Capture the cell that displays the provided text and extract its [X, Y] central coordinate. 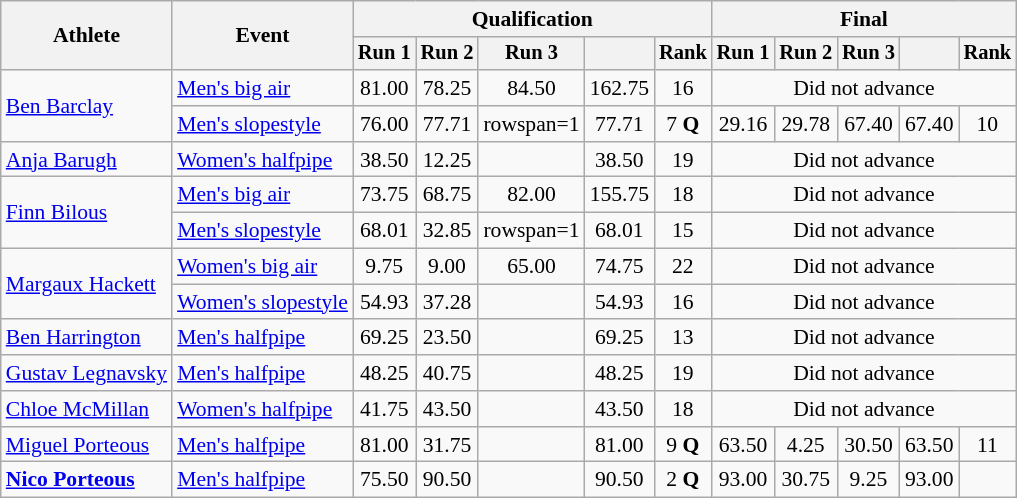
Athlete [86, 36]
Event [262, 36]
162.75 [620, 88]
Women's slopestyle [262, 302]
31.75 [448, 445]
82.00 [531, 195]
29.78 [806, 124]
73.75 [384, 195]
84.50 [531, 88]
12.25 [448, 160]
75.50 [384, 480]
65.00 [531, 267]
40.75 [448, 373]
74.75 [620, 267]
155.75 [620, 195]
Women's big air [262, 267]
15 [683, 231]
9.00 [448, 267]
32.85 [448, 231]
2 Q [683, 480]
10 [988, 124]
Gustav Legnavsky [86, 373]
37.28 [448, 302]
Ben Barclay [86, 106]
Ben Harrington [86, 338]
Finn Bilous [86, 212]
23.50 [448, 338]
9.75 [384, 267]
29.16 [744, 124]
Margaux Hackett [86, 284]
Miguel Porteous [86, 445]
Nico Porteous [86, 480]
78.25 [448, 88]
30.75 [806, 480]
Final [864, 19]
13 [683, 338]
11 [988, 445]
22 [683, 267]
41.75 [384, 409]
30.50 [868, 445]
7 Q [683, 124]
68.75 [448, 195]
Qualification [532, 19]
4.25 [806, 445]
9.25 [868, 480]
76.00 [384, 124]
Anja Barugh [86, 160]
Chloe McMillan [86, 409]
9 Q [683, 445]
